Extract the [X, Y] coordinate from the center of the cell holding the provided text.  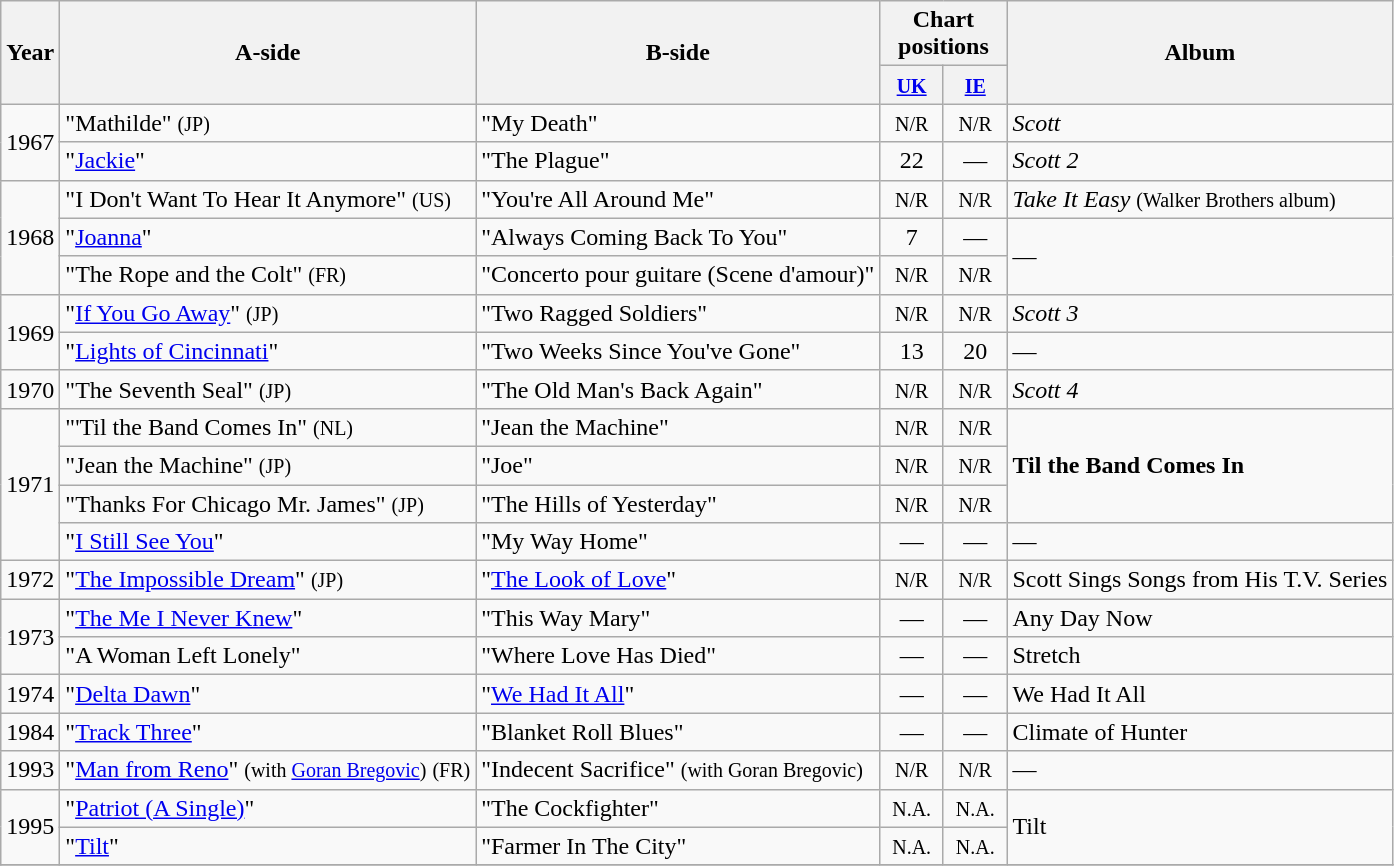
"I Don't Want To Hear It Anymore" (US) [268, 199]
"Mathilde" (JP) [268, 123]
Scott Sings Songs from His T.V. Series [1200, 580]
Stretch [1200, 656]
"Jean the Machine" (JP) [268, 465]
Scott 4 [1200, 389]
"Thanks For Chicago Mr. James" (JP) [268, 503]
"The Look of Love" [678, 580]
"Lights of Cincinnati" [268, 351]
1995 [30, 827]
1974 [30, 694]
1971 [30, 484]
1968 [30, 237]
Scott [1200, 123]
"The Cockfighter" [678, 808]
"Concerto pour guitare (Scene d'amour)" [678, 275]
IE [975, 85]
1972 [30, 580]
B-side [678, 52]
"Man from Reno" (with Goran Bregovic) (FR) [268, 770]
13 [912, 351]
1993 [30, 770]
"Tilt" [268, 846]
"Two Weeks Since You've Gone" [678, 351]
"I Still See You" [268, 542]
"Where Love Has Died" [678, 656]
"The Seventh Seal" (JP) [268, 389]
"We Had It All" [678, 694]
"Patriot (A Single)" [268, 808]
1973 [30, 637]
1970 [30, 389]
Scott 3 [1200, 313]
Climate of Hunter [1200, 732]
"Track Three" [268, 732]
1967 [30, 142]
"The Impossible Dream" (JP) [268, 580]
"The Plague" [678, 161]
"'Til the Band Comes In" (NL) [268, 427]
Til the Band Comes In [1200, 465]
"My Way Home" [678, 542]
Chart positions [944, 34]
20 [975, 351]
"Farmer In The City" [678, 846]
"Indecent Sacrifice" (with Goran Bregovic) [678, 770]
"The Me I Never Knew" [268, 618]
22 [912, 161]
1969 [30, 332]
"Jean the Machine" [678, 427]
"Joanna" [268, 237]
"Two Ragged Soldiers" [678, 313]
Scott 2 [1200, 161]
"Joe" [678, 465]
"The Rope and the Colt" (FR) [268, 275]
"Always Coming Back To You" [678, 237]
Album [1200, 52]
Tilt [1200, 827]
"Delta Dawn" [268, 694]
Year [30, 52]
"A Woman Left Lonely" [268, 656]
Any Day Now [1200, 618]
A-side [268, 52]
"My Death" [678, 123]
We Had It All [1200, 694]
1984 [30, 732]
"The Old Man's Back Again" [678, 389]
"This Way Mary" [678, 618]
"Jackie" [268, 161]
Take It Easy (Walker Brothers album) [1200, 199]
"If You Go Away" (JP) [268, 313]
UK [912, 85]
7 [912, 237]
"Blanket Roll Blues" [678, 732]
"You're All Around Me" [678, 199]
"The Hills of Yesterday" [678, 503]
